Detect which cell encompasses the target text, then output its [X, Y] center coordinate. 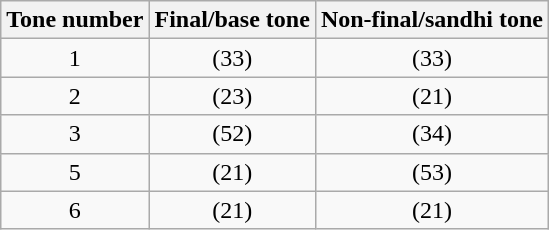
2 [75, 96]
(23) [232, 96]
(34) [432, 134]
(53) [432, 172]
Tone number [75, 20]
6 [75, 210]
3 [75, 134]
(52) [232, 134]
5 [75, 172]
Non-final/sandhi tone [432, 20]
1 [75, 58]
Final/base tone [232, 20]
